Locate the cell with the specified text and output its [x, y] center coordinate. 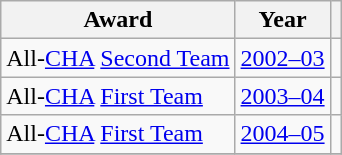
2004–05 [282, 134]
2002–03 [282, 58]
Year [282, 20]
Award [118, 20]
2003–04 [282, 96]
All-CHA Second Team [118, 58]
